Determine the [X, Y] coordinate at the center of the cell enclosing the given text.  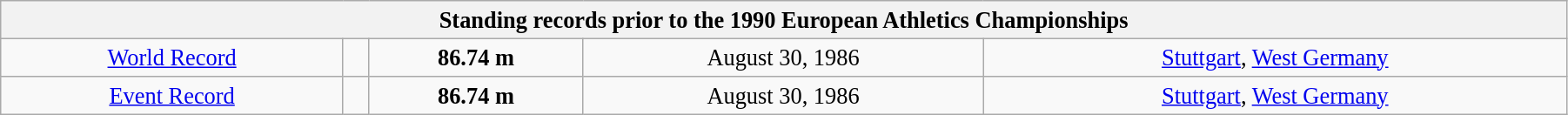
World Record [172, 57]
Event Record [172, 95]
Standing records prior to the 1990 European Athletics Championships [784, 19]
